Return the [x, y] coordinate for the center point of the cell that contains the specified text.  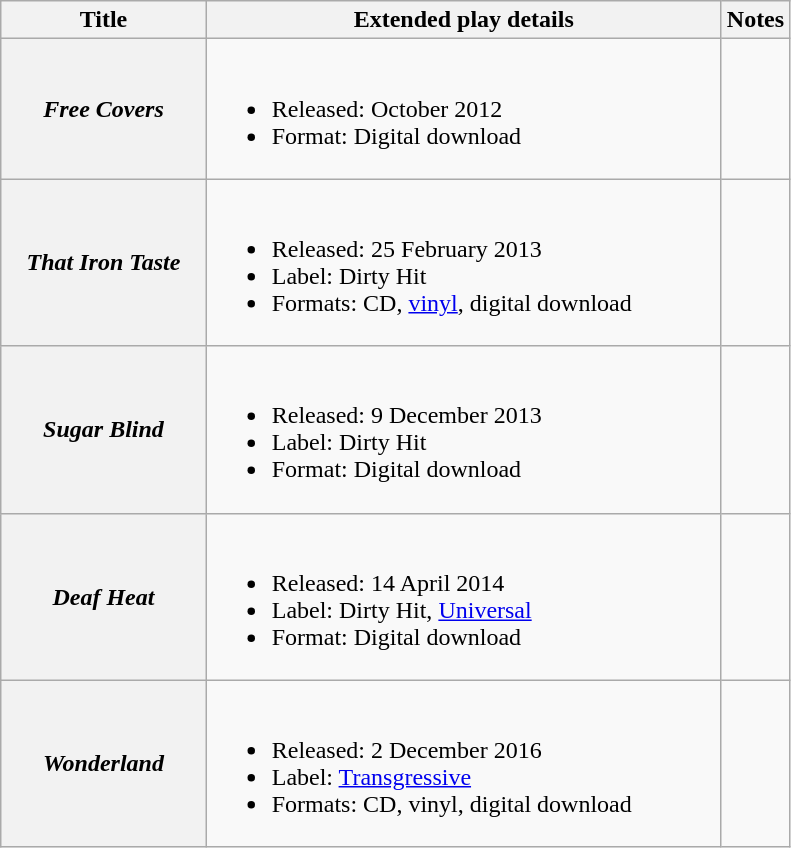
Released: 2 December 2016Label: TransgressiveFormats: CD, vinyl, digital download [464, 764]
Free Covers [104, 109]
Sugar Blind [104, 430]
Extended play details [464, 20]
Deaf Heat [104, 596]
Notes [755, 20]
That Iron Taste [104, 262]
Released: October 2012Format: Digital download [464, 109]
Wonderland [104, 764]
Released: 9 December 2013Label: Dirty HitFormat: Digital download [464, 430]
Released: 25 February 2013Label: Dirty HitFormats: CD, vinyl, digital download [464, 262]
Title [104, 20]
Released: 14 April 2014Label: Dirty Hit, UniversalFormat: Digital download [464, 596]
